Identify which cell holds the provided text, then report its [x, y] central coordinate. 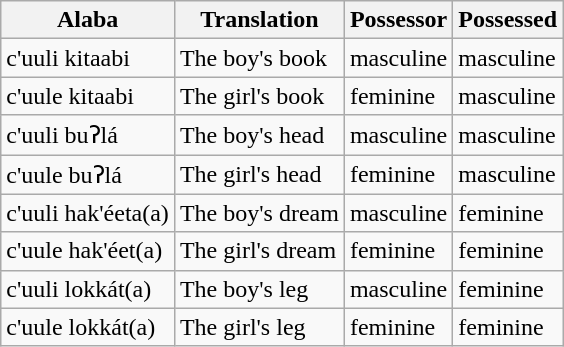
Translation [259, 20]
The girl's book [259, 96]
c'uule lokkát(a) [88, 327]
c'uule kitaabi [88, 96]
c'uuli hak'éeta(a) [88, 213]
The boy's head [259, 135]
c'uule buʔlá [88, 174]
c'uule hak'éet(a) [88, 251]
The boy's dream [259, 213]
The boy's book [259, 58]
The girl's leg [259, 327]
The boy's leg [259, 289]
Possessor [398, 20]
c'uuli lokkát(a) [88, 289]
c'uuli buʔlá [88, 135]
The girl's head [259, 174]
c'uuli kitaabi [88, 58]
Possessed [508, 20]
The girl's dream [259, 251]
Alaba [88, 20]
